Capture the cell that displays the provided text and extract its [x, y] central coordinate. 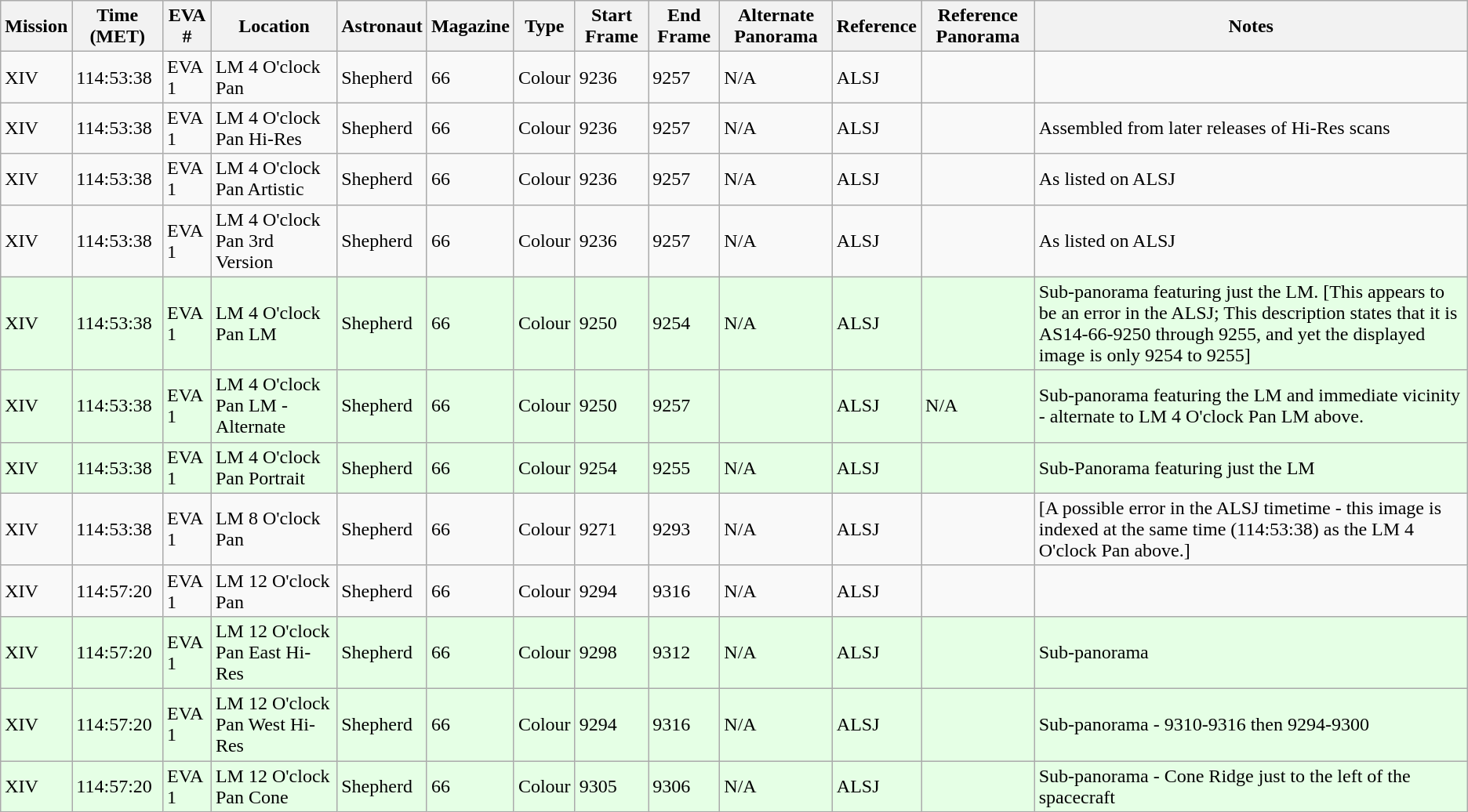
Type [544, 27]
9305 [612, 785]
LM 4 O'clock Pan Portrait [274, 467]
Start Frame [612, 27]
9306 [684, 785]
LM 8 O'clock Pan [274, 529]
LM 12 O'clock Pan Cone [274, 785]
9271 [612, 529]
LM 4 O'clock Pan 3rd Version [274, 241]
LM 4 O'clock Pan LM [274, 323]
LM 12 O'clock Pan [274, 591]
LM 12 O'clock Pan West Hi-Res [274, 724]
LM 4 O'clock Pan LM - Alternate [274, 406]
End Frame [684, 27]
Alternate Panorama [776, 27]
Assembled from later releases of Hi-Res scans [1251, 129]
Sub-panorama - Cone Ridge just to the left of the spacecraft [1251, 785]
Mission [36, 27]
Location [274, 27]
9312 [684, 652]
Sub-panorama - 9310-9316 then 9294-9300 [1251, 724]
Reference Panorama [979, 27]
9293 [684, 529]
Notes [1251, 27]
LM 4 O'clock Pan [274, 77]
Sub-Panorama featuring just the LM [1251, 467]
[A possible error in the ALSJ timetime - this image is indexed at the same time (114:53:38) as the LM 4 O'clock Pan above.] [1251, 529]
Time (MET) [118, 27]
LM 4 O'clock Pan Artistic [274, 179]
LM 12 O'clock Pan East Hi-Res [274, 652]
Reference [877, 27]
9298 [612, 652]
9255 [684, 467]
Sub-panorama [1251, 652]
LM 4 O'clock Pan Hi-Res [274, 129]
Astronaut [383, 27]
Magazine [471, 27]
EVA # [187, 27]
Sub-panorama featuring the LM and immediate vicinity - alternate to LM 4 O'clock Pan LM above. [1251, 406]
